From the cell containing the given text, extract its center point as [x, y] coordinate. 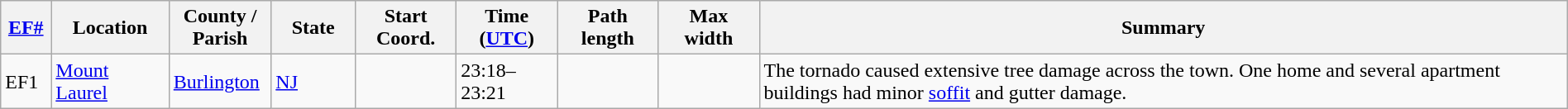
Summary [1163, 28]
Path length [608, 28]
23:18–23:21 [507, 81]
EF# [26, 28]
NJ [313, 81]
Max width [709, 28]
Location [110, 28]
Burlington [220, 81]
State [313, 28]
Mount Laurel [110, 81]
The tornado caused extensive tree damage across the town. One home and several apartment buildings had minor soffit and gutter damage. [1163, 81]
County / Parish [220, 28]
Start Coord. [406, 28]
EF1 [26, 81]
Time (UTC) [507, 28]
